Locate the cell with the specified text and output its (X, Y) center coordinate. 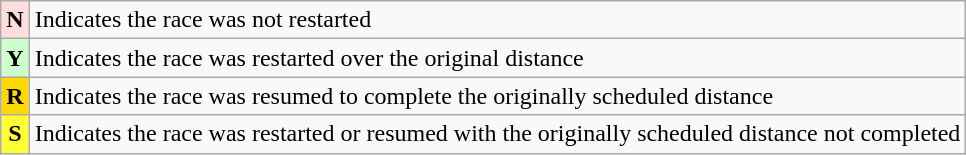
N (15, 20)
Indicates the race was restarted or resumed with the originally scheduled distance not completed (498, 134)
R (15, 96)
S (15, 134)
Indicates the race was resumed to complete the originally scheduled distance (498, 96)
Y (15, 58)
Indicates the race was restarted over the original distance (498, 58)
Indicates the race was not restarted (498, 20)
